Extract the [x, y] coordinate from the center of the cell holding the provided text.  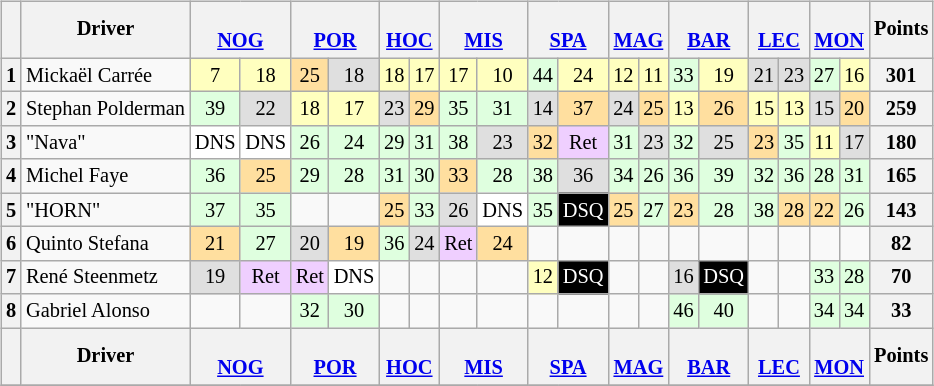
44 [543, 75]
70 [901, 277]
46 [683, 311]
Michel Faye [106, 176]
259 [901, 109]
301 [901, 75]
165 [901, 176]
4 [11, 176]
"Nava" [106, 143]
40 [723, 311]
6 [11, 244]
180 [901, 143]
3 [11, 143]
"HORN" [106, 210]
5 [11, 210]
2 [11, 109]
Gabriel Alonso [106, 311]
Quinto Stefana [106, 244]
8 [11, 311]
143 [901, 210]
10 [502, 75]
82 [901, 244]
Stephan Polderman [106, 109]
René Steenmetz [106, 277]
14 [543, 109]
1 [11, 75]
Mickaël Carrée [106, 75]
